Find where the given text appears and provide that cell's center as [X, Y] coordinate. 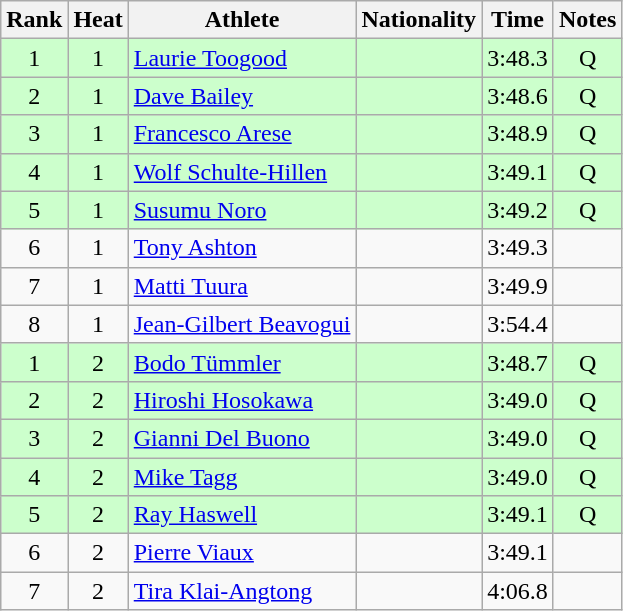
Jean-Gilbert Beavogui [242, 324]
3:48.9 [518, 134]
3:49.9 [518, 286]
Ray Haswell [242, 515]
Nationality [419, 20]
Rank [34, 20]
Pierre Viaux [242, 553]
3:48.6 [518, 96]
3:48.7 [518, 362]
Time [518, 20]
3:49.3 [518, 248]
4:06.8 [518, 591]
Mike Tagg [242, 477]
Tira Klai-Angtong [242, 591]
8 [34, 324]
3:54.4 [518, 324]
Hiroshi Hosokawa [242, 400]
Matti Tuura [242, 286]
Tony Ashton [242, 248]
Athlete [242, 20]
Heat [98, 20]
Susumu Noro [242, 210]
Gianni Del Buono [242, 438]
Laurie Toogood [242, 58]
Notes [587, 20]
Wolf Schulte-Hillen [242, 172]
Bodo Tümmler [242, 362]
Francesco Arese [242, 134]
3:48.3 [518, 58]
3:49.2 [518, 210]
Dave Bailey [242, 96]
